Search for the cell housing the specified text and yield its (x, y) center coordinate. 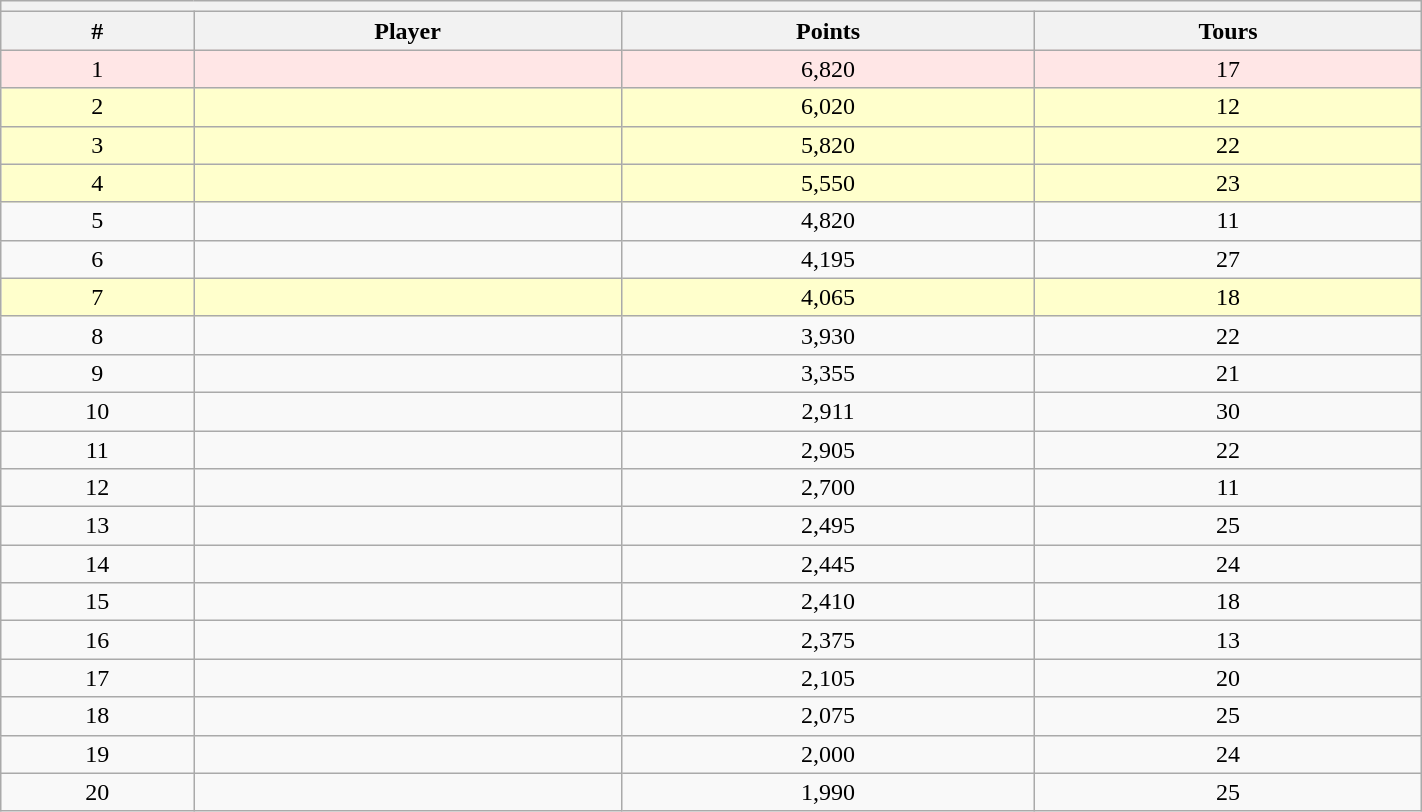
15 (98, 602)
2,905 (828, 449)
5,550 (828, 183)
1 (98, 69)
Points (828, 31)
3,930 (828, 335)
2,000 (828, 754)
6,020 (828, 107)
6 (98, 259)
23 (1228, 183)
27 (1228, 259)
3,355 (828, 373)
16 (98, 640)
3 (98, 145)
14 (98, 564)
4,195 (828, 259)
# (98, 31)
10 (98, 411)
Tours (1228, 31)
2,410 (828, 602)
4 (98, 183)
5 (98, 221)
2,445 (828, 564)
2,495 (828, 526)
2,700 (828, 488)
30 (1228, 411)
4,820 (828, 221)
2,375 (828, 640)
8 (98, 335)
21 (1228, 373)
2 (98, 107)
2,105 (828, 678)
5,820 (828, 145)
9 (98, 373)
6,820 (828, 69)
Player (408, 31)
19 (98, 754)
4,065 (828, 297)
1,990 (828, 792)
7 (98, 297)
2,911 (828, 411)
2,075 (828, 716)
